Detect which cell encompasses the target text, then output its (x, y) center coordinate. 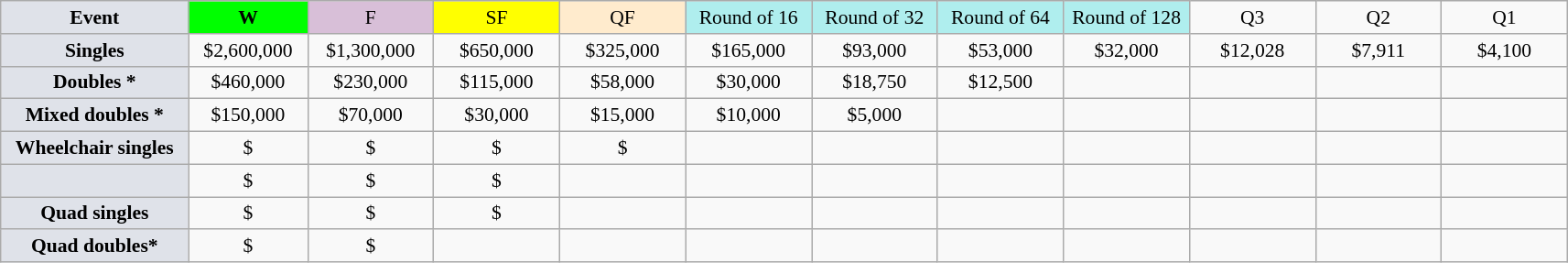
F (371, 17)
Singles (95, 50)
Doubles * (95, 82)
$18,750 (874, 82)
Quad doubles* (95, 247)
Mixed doubles * (95, 115)
$10,000 (749, 115)
$460,000 (248, 82)
Q1 (1505, 17)
QF (622, 17)
$58,000 (622, 82)
Round of 32 (874, 17)
$115,000 (497, 82)
Quad singles (95, 214)
$7,911 (1379, 50)
Round of 16 (749, 17)
Q2 (1379, 17)
Wheelchair singles (95, 148)
$12,500 (1000, 82)
SF (497, 17)
$32,000 (1127, 50)
$150,000 (248, 115)
Q3 (1252, 17)
Event (95, 17)
$230,000 (371, 82)
Round of 128 (1127, 17)
$4,100 (1505, 50)
W (248, 17)
$12,028 (1252, 50)
$165,000 (749, 50)
Round of 64 (1000, 17)
$5,000 (874, 115)
$93,000 (874, 50)
$70,000 (371, 115)
$15,000 (622, 115)
$650,000 (497, 50)
$1,300,000 (371, 50)
$2,600,000 (248, 50)
$325,000 (622, 50)
$53,000 (1000, 50)
